Locate the cell with the specified text and output its [X, Y] center coordinate. 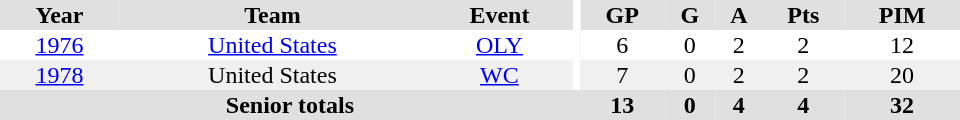
1976 [60, 45]
Team [272, 15]
Year [60, 15]
12 [902, 45]
PIM [902, 15]
20 [902, 75]
32 [902, 105]
A [738, 15]
Senior totals [290, 105]
G [690, 15]
GP [622, 15]
WC [500, 75]
Pts [804, 15]
13 [622, 105]
Event [500, 15]
OLY [500, 45]
6 [622, 45]
1978 [60, 75]
7 [622, 75]
